Provide the (X, Y) coordinate of the cell's center where the given text is located.  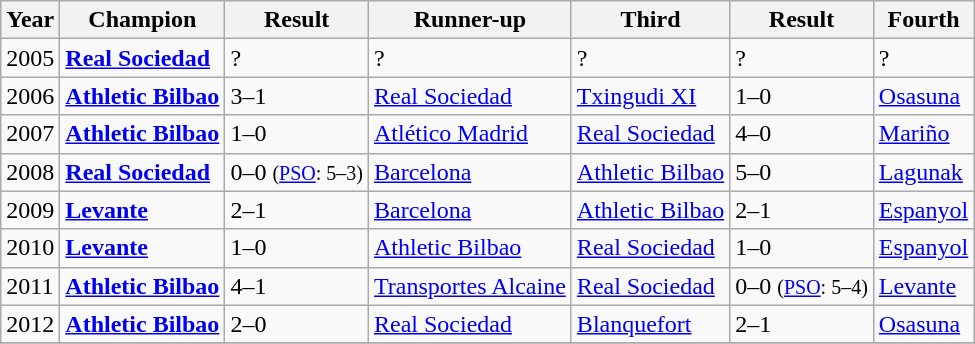
0–0 (PSO: 5–3) (297, 172)
2011 (30, 286)
Transportes Alcaine (470, 286)
Txingudi XI (650, 96)
5–0 (802, 172)
4–1 (297, 286)
4–0 (802, 134)
Atlético Madrid (470, 134)
2005 (30, 58)
Mariño (923, 134)
Fourth (923, 20)
2007 (30, 134)
3–1 (297, 96)
Blanquefort (650, 324)
Third (650, 20)
2008 (30, 172)
Lagunak (923, 172)
2010 (30, 248)
2009 (30, 210)
0–0 (PSO: 5–4) (802, 286)
Year (30, 20)
Runner-up (470, 20)
2–0 (297, 324)
2006 (30, 96)
Champion (142, 20)
2012 (30, 324)
